Determine the [X, Y] coordinate at the center of the cell enclosing the given text.  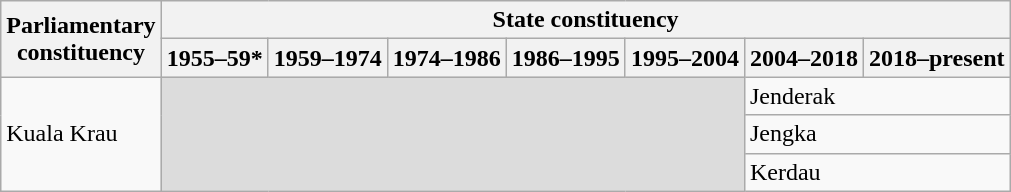
State constituency [586, 20]
1986–1995 [566, 58]
1959–1974 [328, 58]
2018–present [936, 58]
Jenderak [877, 96]
2004–2018 [804, 58]
Jengka [877, 134]
Kerdau [877, 172]
1995–2004 [684, 58]
1955–59* [214, 58]
1974–1986 [446, 58]
Parliamentaryconstituency [81, 39]
Kuala Krau [81, 134]
